Locate the cell with the specified text and output its [x, y] center coordinate. 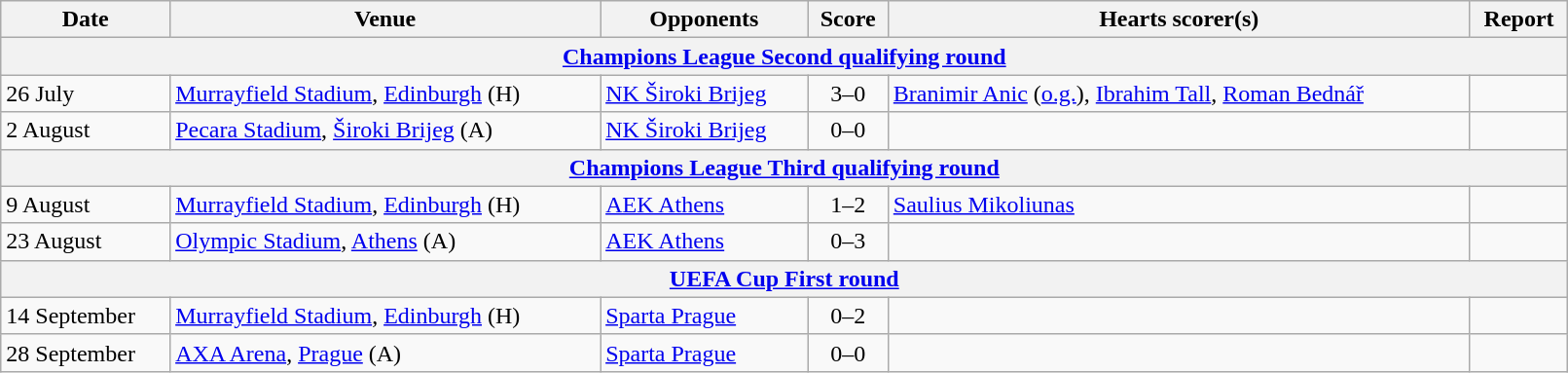
Branimir Anic (o.g.), Ibrahim Tall, Roman Bednář [1179, 93]
14 September [86, 316]
AXA Arena, Prague (A) [385, 353]
3–0 [848, 93]
28 September [86, 353]
23 August [86, 242]
2 August [86, 131]
Champions League Second qualifying round [784, 56]
Pecara Stadium, Široki Brijeg (A) [385, 131]
Opponents [705, 19]
0–3 [848, 242]
Venue [385, 19]
UEFA Cup First round [784, 279]
Report [1518, 19]
26 July [86, 93]
Saulius Mikoliunas [1179, 205]
0–2 [848, 316]
Olympic Stadium, Athens (A) [385, 242]
9 August [86, 205]
Date [86, 19]
Champions League Third qualifying round [784, 168]
Score [848, 19]
Hearts scorer(s) [1179, 19]
1–2 [848, 205]
